Identify which cell holds the provided text, then report its (X, Y) central coordinate. 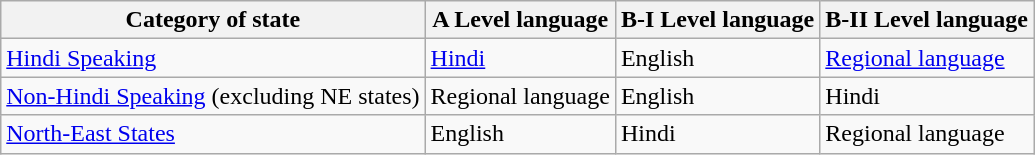
Category of state (213, 20)
North-East States (213, 134)
A Level language (520, 20)
B-II Level language (927, 20)
Hindi Speaking (213, 58)
Non-Hindi Speaking (excluding NE states) (213, 96)
B-I Level language (717, 20)
